Pinpoint the cell where the given text exists, returning its [x, y] midpoint coordinate. 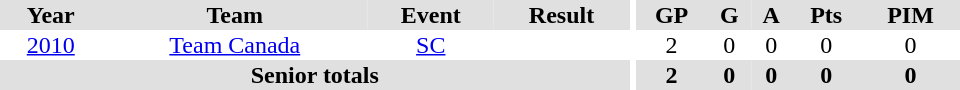
GP [671, 15]
Event [430, 15]
2010 [51, 45]
G [730, 15]
Year [51, 15]
Pts [826, 15]
A [771, 15]
PIM [910, 15]
Senior totals [315, 75]
SC [430, 45]
Result [561, 15]
Team [236, 15]
Team Canada [236, 45]
